Search for the cell housing the specified text and yield its [x, y] center coordinate. 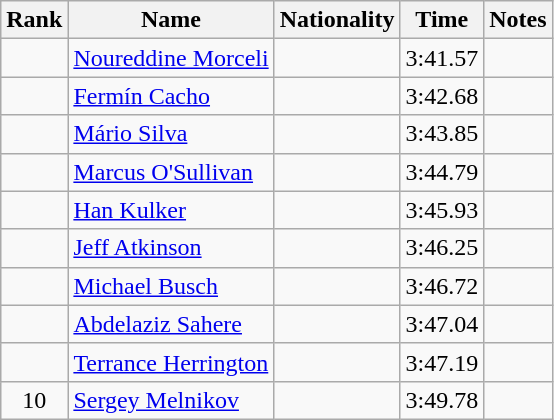
3:46.72 [442, 286]
Terrance Herrington [171, 362]
Notes [518, 20]
3:49.78 [442, 400]
3:41.57 [442, 58]
Han Kulker [171, 210]
Name [171, 20]
Noureddine Morceli [171, 58]
3:46.25 [442, 248]
3:42.68 [442, 96]
3:47.04 [442, 324]
Jeff Atkinson [171, 248]
Mário Silva [171, 134]
Abdelaziz Sahere [171, 324]
Rank [34, 20]
3:43.85 [442, 134]
Marcus O'Sullivan [171, 172]
Michael Busch [171, 286]
Time [442, 20]
Sergey Melnikov [171, 400]
3:44.79 [442, 172]
10 [34, 400]
3:47.19 [442, 362]
Nationality [337, 20]
3:45.93 [442, 210]
Fermín Cacho [171, 96]
